Extract the (x, y) coordinate from the center of the cell holding the provided text.  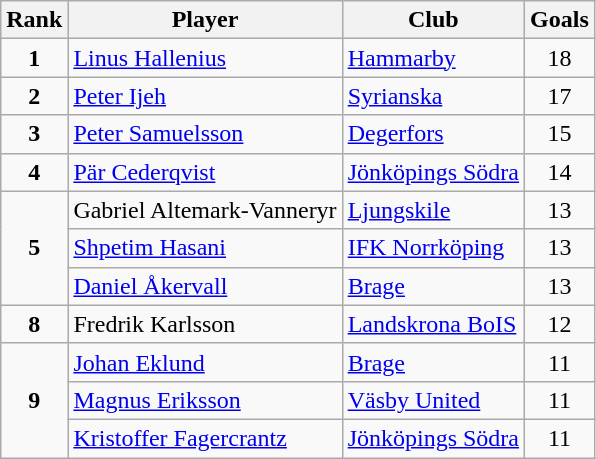
15 (560, 134)
Daniel Åkervall (205, 286)
Pär Cederqvist (205, 172)
2 (34, 96)
9 (34, 400)
1 (34, 58)
4 (34, 172)
Väsby United (433, 400)
Gabriel Altemark-Vanneryr (205, 210)
Degerfors (433, 134)
3 (34, 134)
Johan Eklund (205, 362)
8 (34, 324)
Ljungskile (433, 210)
Landskrona BoIS (433, 324)
Peter Samuelsson (205, 134)
Shpetim Hasani (205, 248)
17 (560, 96)
5 (34, 248)
Kristoffer Fagercrantz (205, 438)
Syrianska (433, 96)
Linus Hallenius (205, 58)
Fredrik Karlsson (205, 324)
18 (560, 58)
Rank (34, 20)
12 (560, 324)
Goals (560, 20)
Magnus Eriksson (205, 400)
Player (205, 20)
Club (433, 20)
14 (560, 172)
Hammarby (433, 58)
Peter Ijeh (205, 96)
IFK Norrköping (433, 248)
